Scan for the cell matching the given text and deliver its (X, Y) coordinate at center. 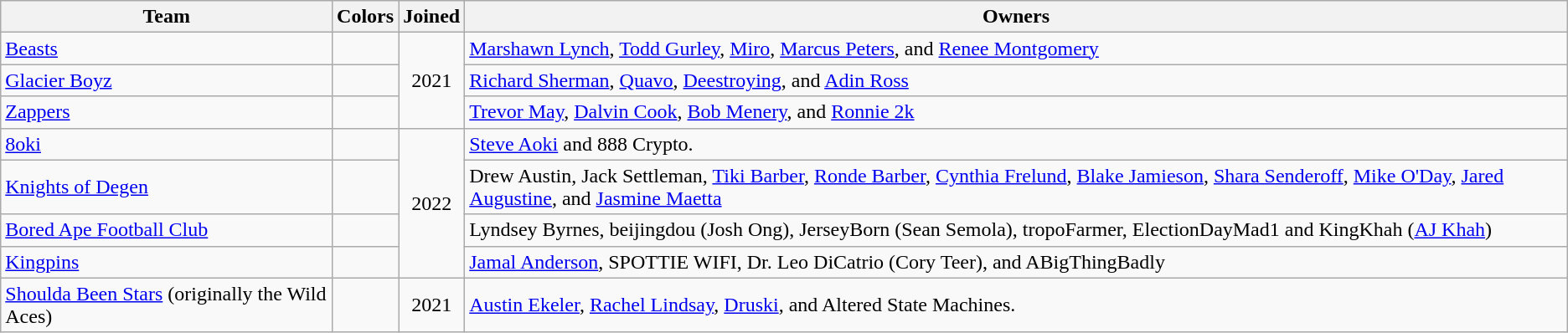
Steve Aoki and 888 Crypto. (1017, 144)
Shoulda Been Stars (originally the Wild Aces) (167, 305)
Knights of Degen (167, 187)
Glacier Boyz (167, 80)
Team (167, 17)
Austin Ekeler, Rachel Lindsay, Druski, and Altered State Machines. (1017, 305)
Bored Ape Football Club (167, 230)
Zappers (167, 112)
8oki (167, 144)
Trevor May, Dalvin Cook, Bob Menery, and Ronnie 2k (1017, 112)
Richard Sherman, Quavo, Deestroying, and Adin Ross (1017, 80)
2022 (432, 202)
Jamal Anderson, SPOTTIE WIFI, Dr. Leo DiCatrio (Cory Teer), and ABigThingBadly (1017, 262)
Lyndsey Byrnes, beijingdou (Josh Ong), JerseyBorn (Sean Semola), tropoFarmer, ElectionDayMad1 and KingKhah (AJ Khah) (1017, 230)
Joined (432, 17)
Colors (365, 17)
Marshawn Lynch, Todd Gurley, Miro, Marcus Peters, and Renee Montgomery (1017, 49)
Beasts (167, 49)
Kingpins (167, 262)
Owners (1017, 17)
